Provide the [X, Y] coordinate of the cell's center where the given text is located.  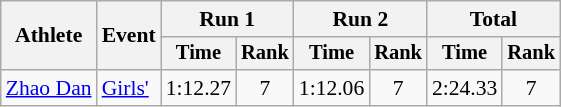
1:12.27 [198, 88]
Run 1 [228, 19]
Total [494, 19]
Event [129, 36]
Run 2 [360, 19]
2:24.33 [464, 88]
Athlete [49, 36]
Girls' [129, 88]
Zhao Dan [49, 88]
1:12.06 [332, 88]
